Scan for the cell matching the given text and deliver its (X, Y) coordinate at center. 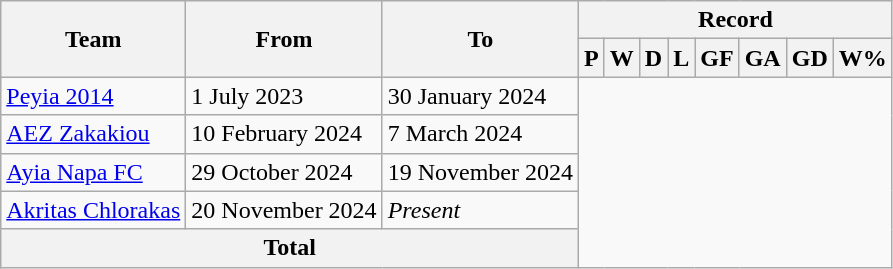
20 November 2024 (284, 210)
29 October 2024 (284, 172)
GD (810, 58)
Total (290, 248)
Akritas Chlorakas (94, 210)
1 July 2023 (284, 96)
W (622, 58)
GA (762, 58)
To (480, 39)
10 February 2024 (284, 134)
L (682, 58)
Ayia Napa FC (94, 172)
7 March 2024 (480, 134)
Record (736, 20)
From (284, 39)
AEZ Zakakiou (94, 134)
Peyia 2014 (94, 96)
19 November 2024 (480, 172)
W% (862, 58)
Team (94, 39)
Present (480, 210)
30 January 2024 (480, 96)
D (653, 58)
GF (717, 58)
P (592, 58)
